Determine the (X, Y) coordinate at the center of the cell enclosing the given text.  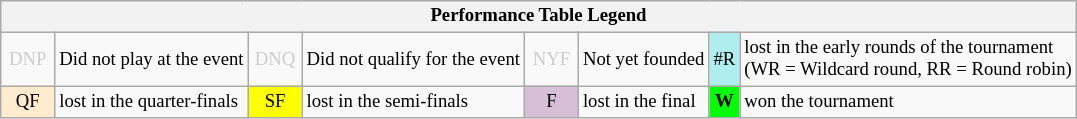
won the tournament (908, 102)
Did not qualify for the event (413, 60)
DNQ (275, 60)
lost in the final (643, 102)
F (551, 102)
QF (28, 102)
SF (275, 102)
W (724, 102)
DNP (28, 60)
lost in the quarter-finals (152, 102)
#R (724, 60)
Performance Table Legend (538, 16)
lost in the semi-finals (413, 102)
lost in the early rounds of the tournament(WR = Wildcard round, RR = Round robin) (908, 60)
NYF (551, 60)
Did not play at the event (152, 60)
Not yet founded (643, 60)
